Pinpoint the cell where the given text exists, returning its [x, y] midpoint coordinate. 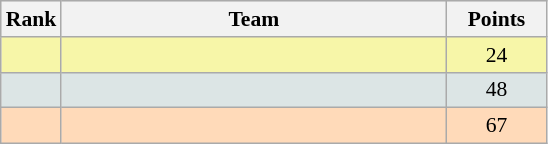
67 [496, 126]
Rank [32, 19]
Team [254, 19]
48 [496, 90]
Points [496, 19]
24 [496, 55]
